Identify which cell holds the provided text, then report its [X, Y] central coordinate. 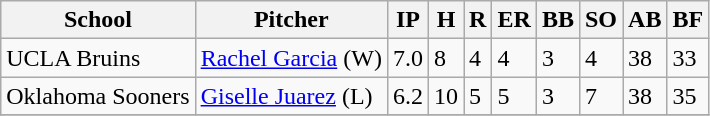
ER [514, 20]
Giselle Juarez (L) [291, 96]
BB [558, 20]
33 [688, 58]
BF [688, 20]
Oklahoma Sooners [98, 96]
Rachel Garcia (W) [291, 58]
8 [446, 58]
10 [446, 96]
7.0 [408, 58]
6.2 [408, 96]
IP [408, 20]
School [98, 20]
SO [600, 20]
7 [600, 96]
Pitcher [291, 20]
R [478, 20]
35 [688, 96]
UCLA Bruins [98, 58]
H [446, 20]
AB [645, 20]
